Scan for the cell matching the given text and deliver its (x, y) coordinate at center. 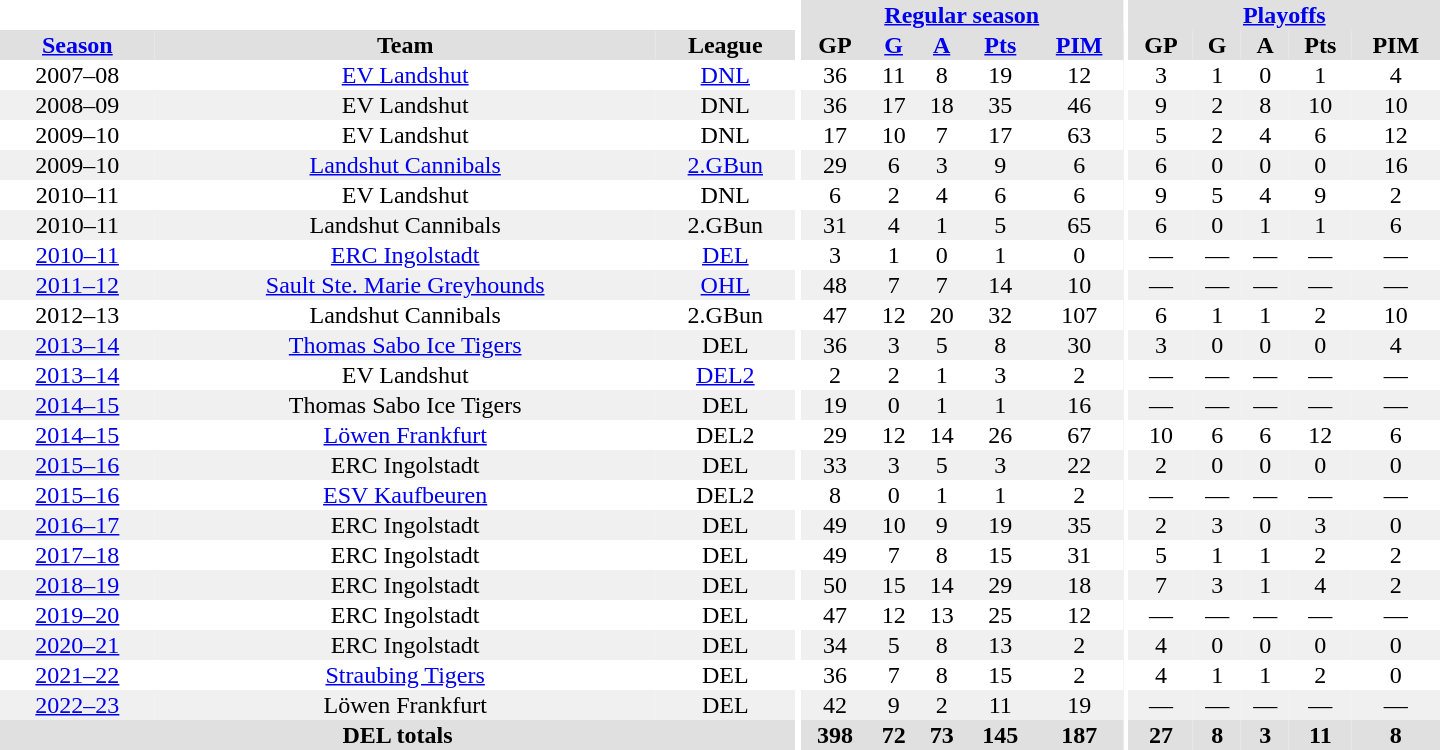
2018–19 (78, 585)
398 (834, 735)
2022–23 (78, 705)
Team (406, 45)
48 (834, 285)
46 (1079, 105)
2012–13 (78, 315)
73 (942, 735)
30 (1079, 345)
32 (1000, 315)
2008–09 (78, 105)
DEL totals (398, 735)
145 (1000, 735)
50 (834, 585)
2017–18 (78, 555)
2011–12 (78, 285)
187 (1079, 735)
72 (894, 735)
65 (1079, 225)
63 (1079, 135)
22 (1079, 465)
20 (942, 315)
Straubing Tigers (406, 675)
67 (1079, 435)
Playoffs (1284, 15)
ESV Kaufbeuren (406, 495)
2016–17 (78, 525)
League (726, 45)
Sault Ste. Marie Greyhounds (406, 285)
26 (1000, 435)
34 (834, 645)
2019–20 (78, 615)
42 (834, 705)
2007–08 (78, 75)
107 (1079, 315)
27 (1162, 735)
OHL (726, 285)
2021–22 (78, 675)
33 (834, 465)
25 (1000, 615)
2020–21 (78, 645)
Season (78, 45)
Regular season (962, 15)
